Capture the cell that displays the provided text and extract its (x, y) central coordinate. 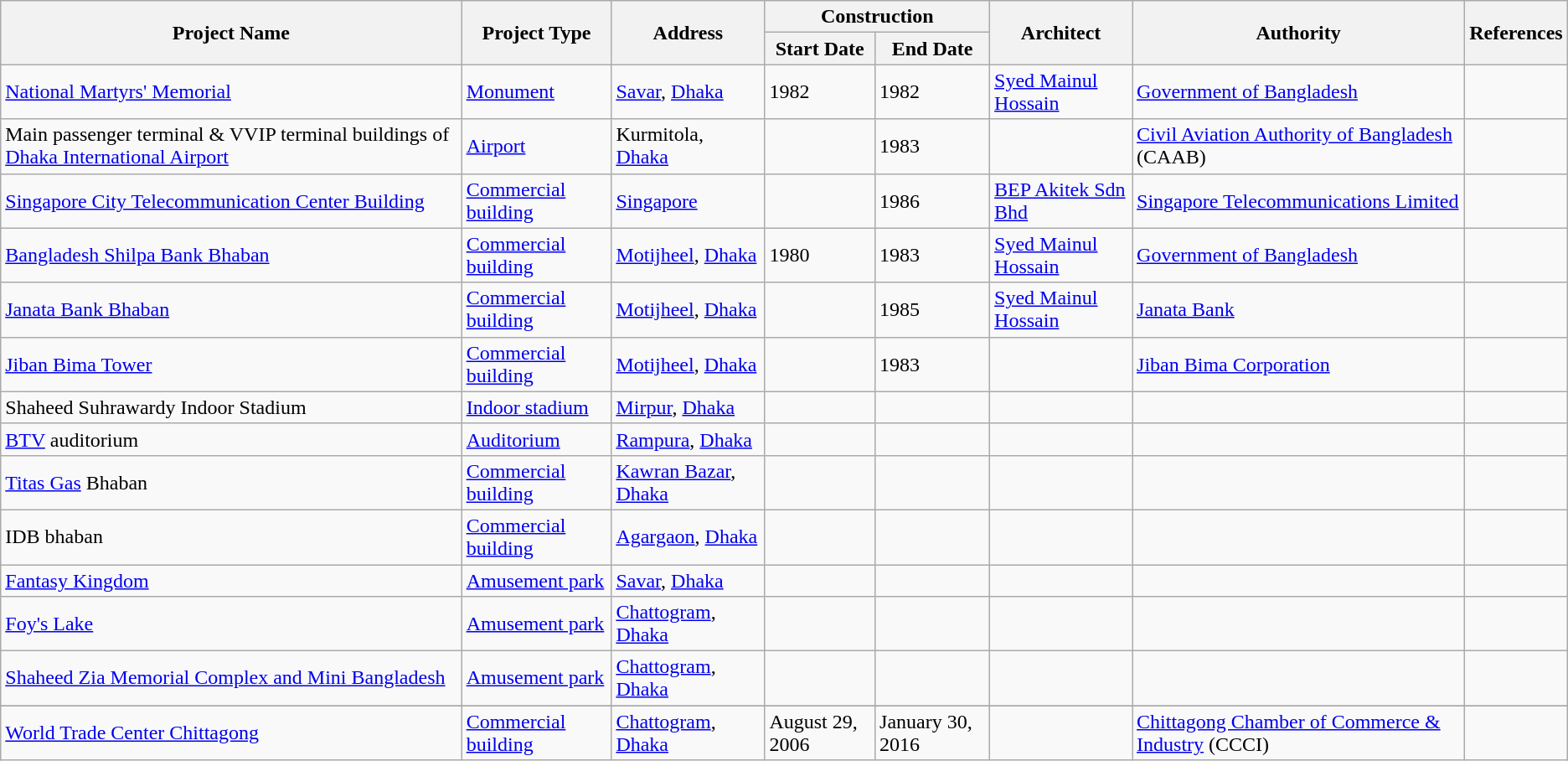
Shaheed Suhrawardy Indoor Stadium (231, 407)
Agargaon, Dhaka (689, 536)
Kawran Bazar, Dhaka (689, 483)
Jiban Bima Tower (231, 364)
Indoor stadium (536, 407)
BTV auditorium (231, 439)
References (1516, 33)
Bangladesh Shilpa Bank Bhaban (231, 255)
Address (689, 33)
End Date (933, 49)
Janata Bank Bhaban (231, 310)
Foy's Lake (231, 624)
Monument (536, 92)
Auditorium (536, 439)
Jiban Bima Corporation (1298, 364)
Start Date (820, 49)
Fantasy Kingdom (231, 581)
Mirpur, Dhaka (689, 407)
Janata Bank (1298, 310)
World Trade Center Chittagong (231, 733)
Project Type (536, 33)
1985 (933, 310)
Authority (1298, 33)
Singapore Telecommunications Limited (1298, 201)
IDB bhaban (231, 536)
Chittagong Chamber of Commerce & Industry (CCCI) (1298, 733)
Kurmitola, Dhaka (689, 146)
August 29, 2006 (820, 733)
BEP Akitek Sdn Bhd (1061, 201)
Construction (878, 17)
Architect (1061, 33)
Singapore (689, 201)
National Martyrs' Memorial (231, 92)
Shaheed Zia Memorial Complex and Mini Bangladesh (231, 679)
Titas Gas Bhaban (231, 483)
Airport (536, 146)
Civil Aviation Authority of Bangladesh (CAAB) (1298, 146)
1986 (933, 201)
Singapore City Telecommunication Center Building (231, 201)
Project Name (231, 33)
Main passenger terminal & VVIP terminal buildings of Dhaka International Airport (231, 146)
1980 (820, 255)
Rampura, Dhaka (689, 439)
January 30, 2016 (933, 733)
